Capture the cell that displays the provided text and extract its [x, y] central coordinate. 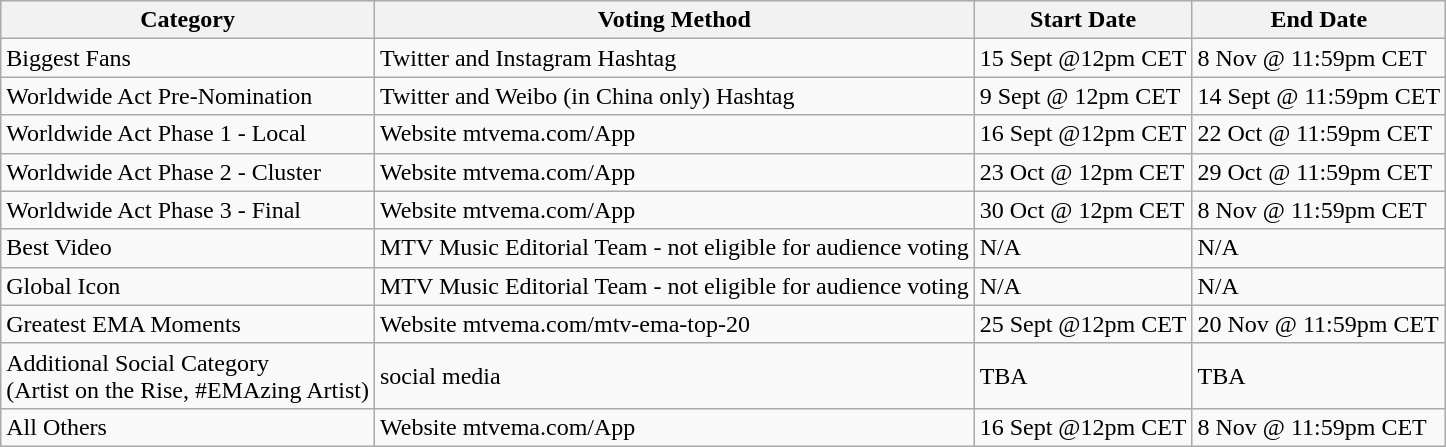
Twitter and Instagram Hashtag [674, 58]
Worldwide Act Pre-Nomination [188, 96]
25 Sept @12pm CET [1083, 324]
Twitter and Weibo (in China only) Hashtag [674, 96]
Global Icon [188, 286]
30 Oct @ 12pm CET [1083, 210]
Best Video [188, 248]
Greatest EMA Moments [188, 324]
Worldwide Act Phase 3 - Final [188, 210]
20 Nov @ 11:59pm CET [1319, 324]
social media [674, 376]
Start Date [1083, 20]
Voting Method [674, 20]
Biggest Fans [188, 58]
Category [188, 20]
Additional Social Category (Artist on the Rise, #EMAzing Artist) [188, 376]
23 Oct @ 12pm CET [1083, 172]
14 Sept @ 11:59pm CET [1319, 96]
End Date [1319, 20]
Website mtvema.com/mtv-ema-top-20 [674, 324]
Worldwide Act Phase 1 - Local [188, 134]
9 Sept @ 12pm CET [1083, 96]
All Others [188, 427]
29 Oct @ 11:59pm CET [1319, 172]
22 Oct @ 11:59pm CET [1319, 134]
Worldwide Act Phase 2 - Cluster [188, 172]
15 Sept @12pm CET [1083, 58]
